Locate the cell with the specified text and output its [x, y] center coordinate. 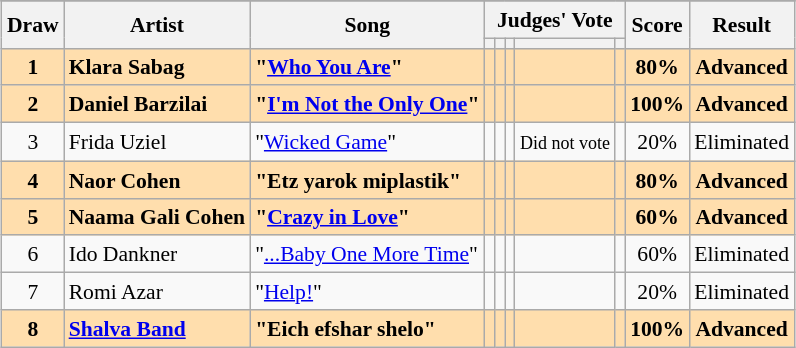
Judges' Vote [554, 20]
5 [33, 216]
"Wicked Game" [367, 142]
Song [367, 24]
Naama Gali Cohen [157, 216]
Shalva Band [157, 328]
Naor Cohen [157, 180]
Artist [157, 24]
Score [657, 24]
Klara Sabag [157, 66]
7 [33, 292]
Romi Azar [157, 292]
"Etz yarok miplastik" [367, 180]
1 [33, 66]
"...Baby One More Time" [367, 254]
2 [33, 104]
Daniel Barzilai [157, 104]
Frida Uziel [157, 142]
Ido Dankner [157, 254]
4 [33, 180]
"Help!" [367, 292]
"I'm Not the Only One" [367, 104]
Draw [33, 24]
Result [742, 24]
"Who You Are" [367, 66]
3 [33, 142]
6 [33, 254]
Did not vote [565, 142]
"Eich efshar shelo" [367, 328]
8 [33, 328]
"Crazy in Love" [367, 216]
